Extract the [x, y] coordinate from the center of the cell holding the provided text.  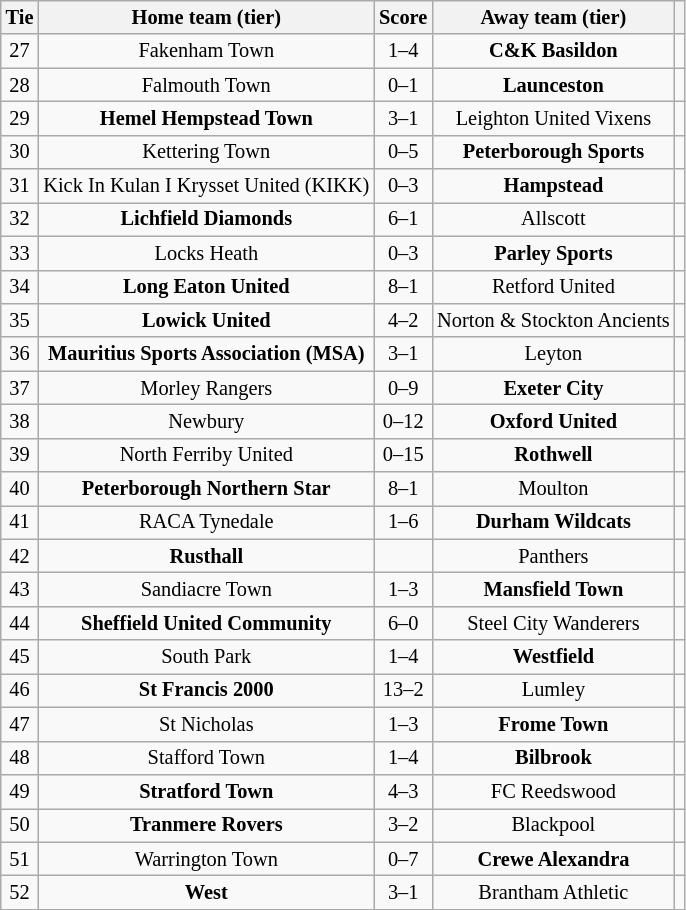
Home team (tier) [206, 17]
Bilbrook [553, 758]
52 [20, 892]
Long Eaton United [206, 287]
51 [20, 859]
Moulton [553, 489]
Tranmere Rovers [206, 825]
0–12 [403, 421]
39 [20, 455]
0–15 [403, 455]
6–1 [403, 219]
Lichfield Diamonds [206, 219]
South Park [206, 657]
RACA Tynedale [206, 522]
0–7 [403, 859]
28 [20, 85]
49 [20, 791]
Falmouth Town [206, 85]
Newbury [206, 421]
Norton & Stockton Ancients [553, 320]
FC Reedswood [553, 791]
Stafford Town [206, 758]
West [206, 892]
C&K Basildon [553, 51]
6–0 [403, 623]
Score [403, 17]
Hemel Hempstead Town [206, 118]
Away team (tier) [553, 17]
Locks Heath [206, 253]
Westfield [553, 657]
Blackpool [553, 825]
Morley Rangers [206, 388]
38 [20, 421]
North Ferriby United [206, 455]
Stratford Town [206, 791]
Launceston [553, 85]
3–2 [403, 825]
13–2 [403, 690]
0–1 [403, 85]
Lumley [553, 690]
Crewe Alexandra [553, 859]
Steel City Wanderers [553, 623]
Sandiacre Town [206, 589]
50 [20, 825]
48 [20, 758]
33 [20, 253]
Retford United [553, 287]
0–5 [403, 152]
Sheffield United Community [206, 623]
Peterborough Northern Star [206, 489]
1–6 [403, 522]
Mansfield Town [553, 589]
Durham Wildcats [553, 522]
Allscott [553, 219]
Rusthall [206, 556]
Leyton [553, 354]
Kettering Town [206, 152]
47 [20, 724]
Exeter City [553, 388]
4–3 [403, 791]
42 [20, 556]
0–9 [403, 388]
Oxford United [553, 421]
41 [20, 522]
Tie [20, 17]
34 [20, 287]
30 [20, 152]
Peterborough Sports [553, 152]
Panthers [553, 556]
St Francis 2000 [206, 690]
29 [20, 118]
Rothwell [553, 455]
Frome Town [553, 724]
Mauritius Sports Association (MSA) [206, 354]
43 [20, 589]
Lowick United [206, 320]
46 [20, 690]
Leighton United Vixens [553, 118]
St Nicholas [206, 724]
Warrington Town [206, 859]
Parley Sports [553, 253]
Brantham Athletic [553, 892]
40 [20, 489]
4–2 [403, 320]
32 [20, 219]
44 [20, 623]
Hampstead [553, 186]
36 [20, 354]
35 [20, 320]
37 [20, 388]
Fakenham Town [206, 51]
31 [20, 186]
45 [20, 657]
Kick In Kulan I Krysset United (KIKK) [206, 186]
27 [20, 51]
